From the cell containing the given text, extract its center point as (X, Y) coordinate. 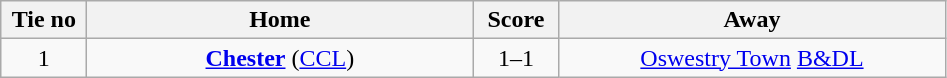
Tie no (44, 20)
Score (516, 20)
1 (44, 58)
Oswestry Town B&DL (752, 58)
Away (752, 20)
1–1 (516, 58)
Chester (CCL) (280, 58)
Home (280, 20)
